Output the [x, y] coordinate of the center of the cell containing the given text.  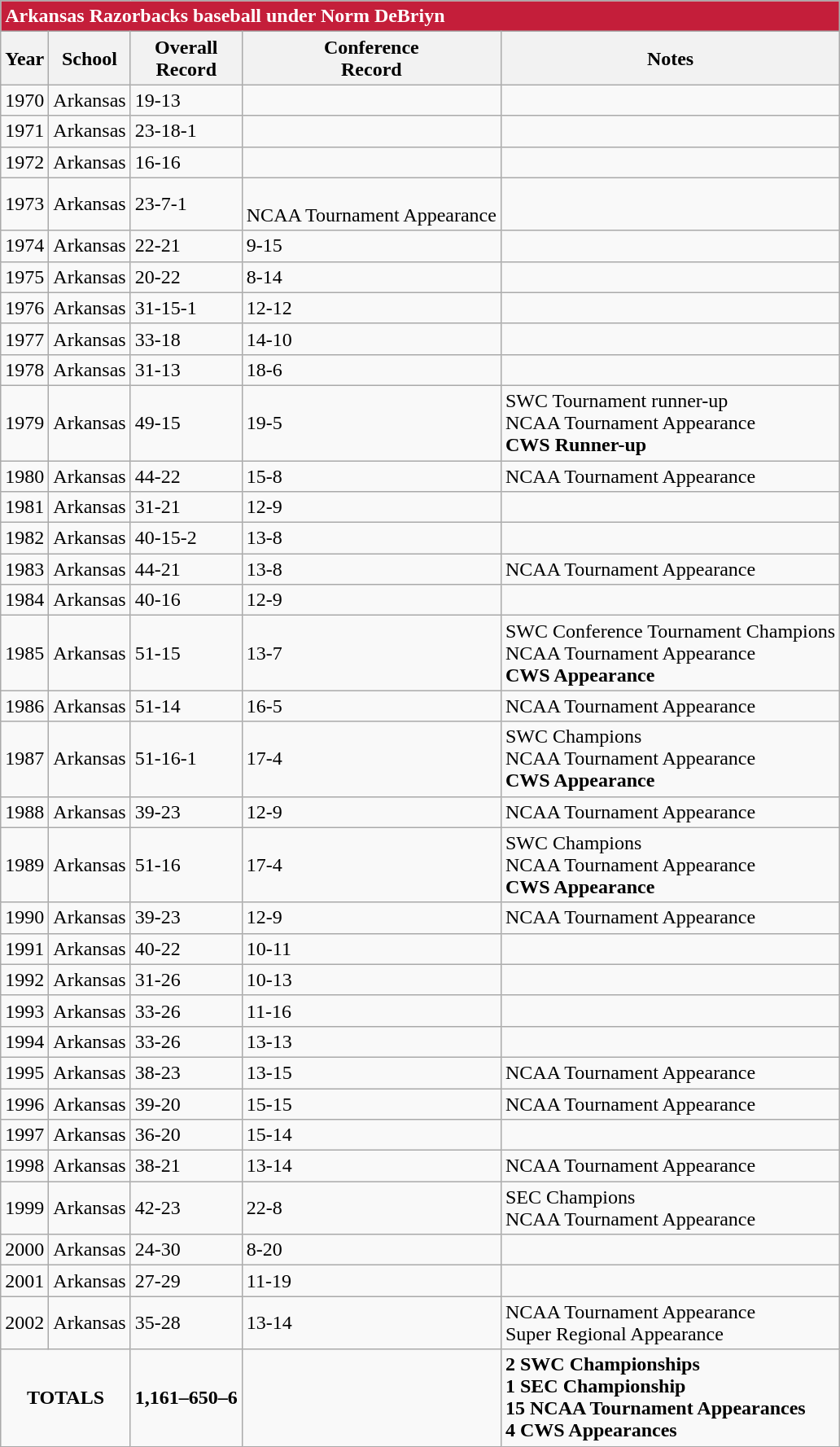
2000 [24, 1250]
1991 [24, 949]
15-8 [371, 476]
16-5 [371, 706]
1999 [24, 1208]
44-21 [186, 569]
31-15-1 [186, 308]
1981 [24, 507]
36-20 [186, 1135]
Arkansas Razorbacks baseball under Norm DeBriyn [420, 16]
38-21 [186, 1166]
1977 [24, 339]
14-10 [371, 339]
10-11 [371, 949]
22-8 [371, 1208]
2 SWC Championships1 SEC Championship15 NCAA Tournament Appearances4 CWS Appearances [670, 1397]
1975 [24, 277]
1985 [24, 653]
20-22 [186, 277]
1971 [24, 131]
31-21 [186, 507]
1984 [24, 600]
40-22 [186, 949]
11-16 [371, 1011]
51-16-1 [186, 759]
49-15 [186, 423]
1990 [24, 918]
15-15 [371, 1103]
13-7 [371, 653]
1994 [24, 1041]
Year [24, 59]
38-23 [186, 1072]
1976 [24, 308]
1995 [24, 1072]
40-15-2 [186, 538]
8-20 [371, 1250]
24-30 [186, 1250]
23-7-1 [186, 204]
44-22 [186, 476]
School [90, 59]
12-12 [371, 308]
OverallRecord [186, 59]
1989 [24, 865]
42-23 [186, 1208]
31-13 [186, 370]
TOTALS [65, 1397]
19-13 [186, 100]
39-20 [186, 1103]
1970 [24, 100]
18-6 [371, 370]
27-29 [186, 1281]
2001 [24, 1281]
51-15 [186, 653]
1986 [24, 706]
1996 [24, 1103]
1979 [24, 423]
1974 [24, 246]
NCAA Tournament AppearanceSuper Regional Appearance [670, 1322]
23-18-1 [186, 131]
1993 [24, 1011]
40-16 [186, 600]
1992 [24, 980]
9-15 [371, 246]
8-14 [371, 277]
1972 [24, 162]
22-21 [186, 246]
13-13 [371, 1041]
33-18 [186, 339]
1997 [24, 1135]
SWC Conference Tournament ChampionsNCAA Tournament AppearanceCWS Appearance [670, 653]
15-14 [371, 1135]
1973 [24, 204]
SEC ChampionsNCAA Tournament Appearance [670, 1208]
51-16 [186, 865]
Notes [670, 59]
1982 [24, 538]
1978 [24, 370]
1983 [24, 569]
35-28 [186, 1322]
SWC Tournament runner-upNCAA Tournament AppearanceCWS Runner-up [670, 423]
1987 [24, 759]
1998 [24, 1166]
16-16 [186, 162]
2002 [24, 1322]
11-19 [371, 1281]
13-15 [371, 1072]
51-14 [186, 706]
1,161–650–6 [186, 1397]
ConferenceRecord [371, 59]
1988 [24, 812]
19-5 [371, 423]
31-26 [186, 980]
10-13 [371, 980]
1980 [24, 476]
